Detect which cell encompasses the target text, then output its (x, y) center coordinate. 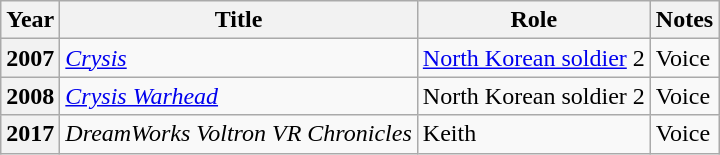
DreamWorks Voltron VR Chronicles (238, 134)
Crysis (238, 58)
Role (534, 20)
2008 (30, 96)
Title (238, 20)
Notes (684, 20)
Year (30, 20)
Crysis Warhead (238, 96)
2007 (30, 58)
2017 (30, 134)
Keith (534, 134)
